Identify which cell holds the provided text, then report its [X, Y] central coordinate. 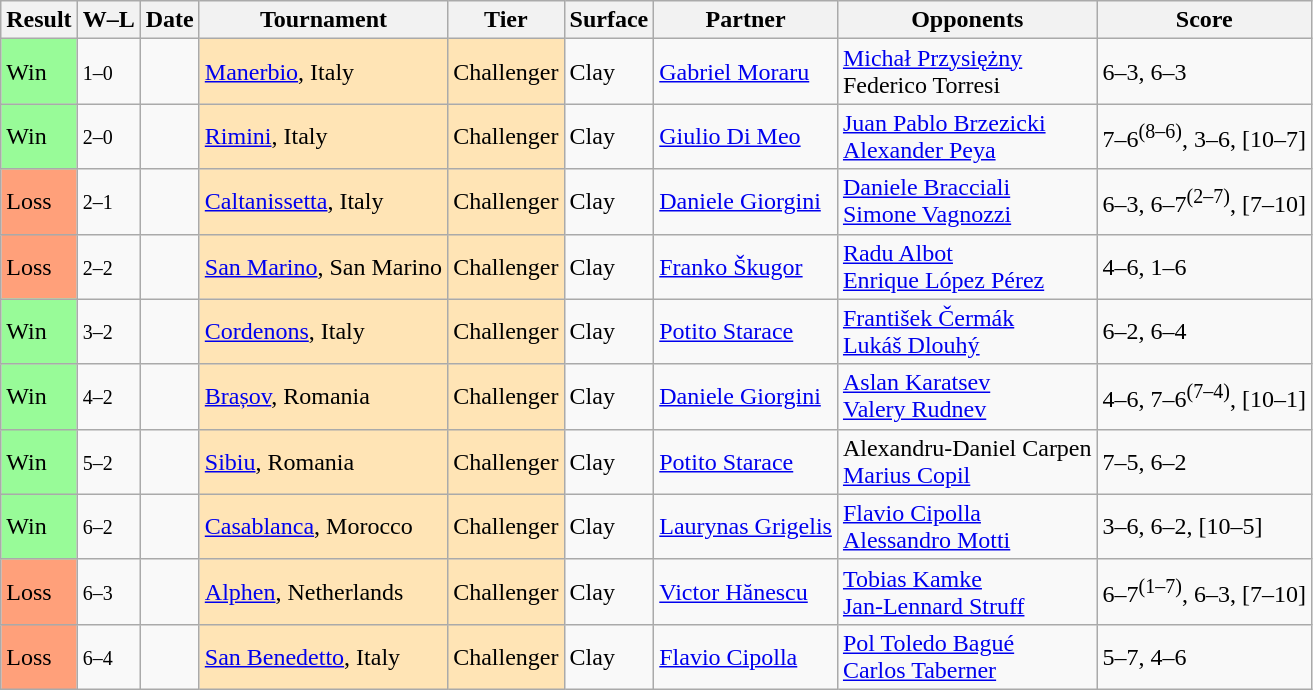
Manerbio, Italy [323, 72]
4–6, 1–6 [1204, 266]
František Čermák Lukáš Dlouhý [967, 332]
Alphen, Netherlands [323, 592]
3–2 [108, 332]
Opponents [967, 20]
Sibiu, Romania [323, 462]
San Benedetto, Italy [323, 656]
Casablanca, Morocco [323, 526]
Michał Przysiężny Federico Torresi [967, 72]
Alexandru-Daniel Carpen Marius Copil [967, 462]
Tobias Kamke Jan-Lennard Struff [967, 592]
Score [1204, 20]
Franko Škugor [746, 266]
Laurynas Grigelis [746, 526]
Brașov, Romania [323, 396]
Date [170, 20]
Caltanissetta, Italy [323, 202]
Rimini, Italy [323, 136]
2–2 [108, 266]
Gabriel Moraru [746, 72]
7–6(8–6), 3–6, [10–7] [1204, 136]
Surface [609, 20]
Flavio Cipolla [746, 656]
1–0 [108, 72]
Result [39, 20]
Victor Hănescu [746, 592]
Juan Pablo Brzezicki Alexander Peya [967, 136]
Giulio Di Meo [746, 136]
6–3, 6–7(2–7), [7–10] [1204, 202]
Partner [746, 20]
7–5, 6–2 [1204, 462]
San Marino, San Marino [323, 266]
6–2, 6–4 [1204, 332]
4–6, 7–6(7–4), [10–1] [1204, 396]
5–7, 4–6 [1204, 656]
Radu Albot Enrique López Pérez [967, 266]
Tournament [323, 20]
2–1 [108, 202]
5–2 [108, 462]
3–6, 6–2, [10–5] [1204, 526]
Flavio Cipolla Alessandro Motti [967, 526]
Cordenons, Italy [323, 332]
6–4 [108, 656]
6–7(1–7), 6–3, [7–10] [1204, 592]
Aslan Karatsev Valery Rudnev [967, 396]
Pol Toledo Bagué Carlos Taberner [967, 656]
4–2 [108, 396]
Daniele Bracciali Simone Vagnozzi [967, 202]
Tier [506, 20]
W–L [108, 20]
6–3 [108, 592]
6–3, 6–3 [1204, 72]
6–2 [108, 526]
2–0 [108, 136]
